Detect which cell encompasses the target text, then output its [x, y] center coordinate. 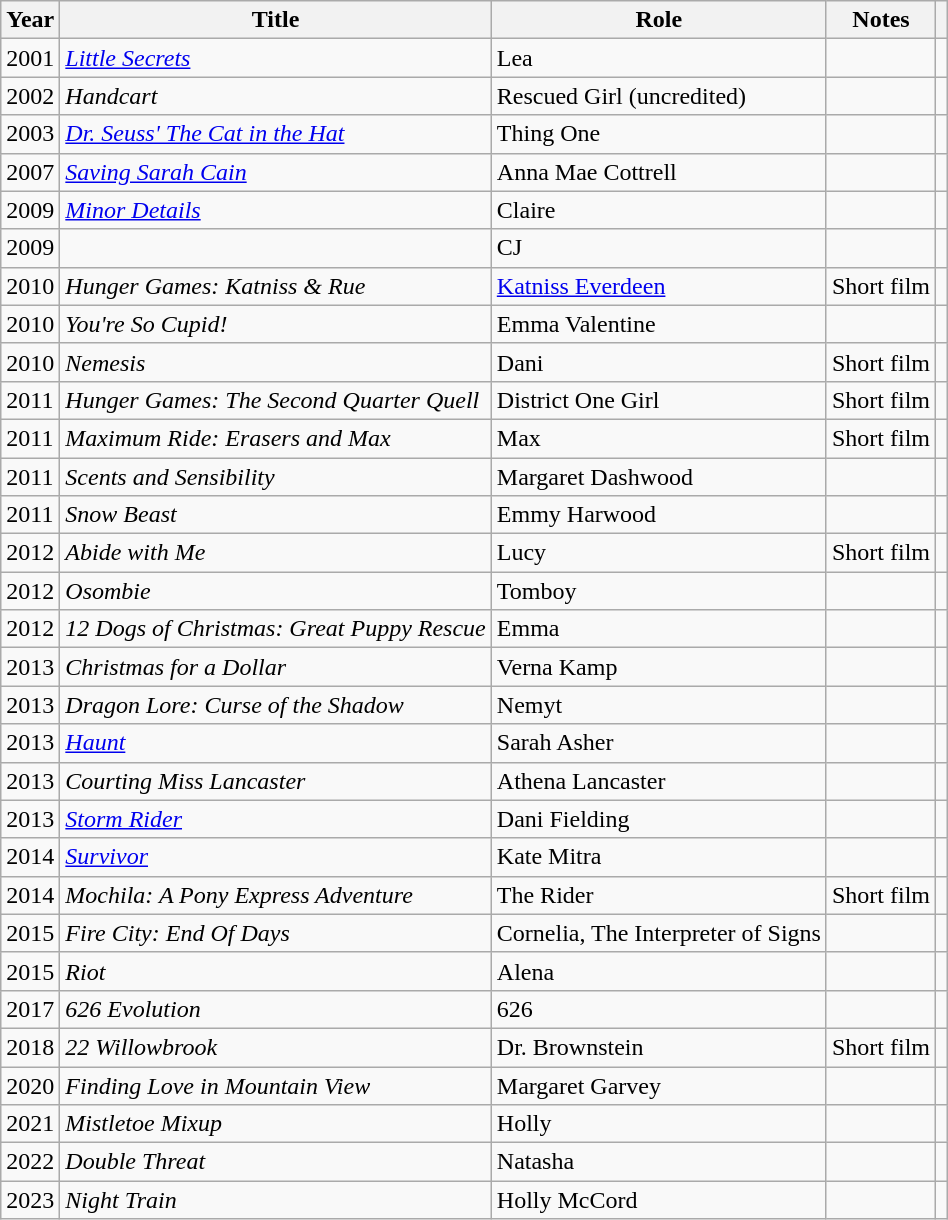
Dani [658, 362]
Minor Details [276, 210]
2023 [30, 1200]
Tomboy [658, 591]
Katniss Everdeen [658, 286]
Title [276, 20]
Abide with Me [276, 553]
Nemesis [276, 362]
Margaret Garvey [658, 1085]
Mochila: A Pony Express Adventure [276, 895]
Survivor [276, 857]
Handcart [276, 96]
Kate Mitra [658, 857]
Dr. Seuss' The Cat in the Hat [276, 134]
Natasha [658, 1162]
12 Dogs of Christmas: Great Puppy Rescue [276, 629]
District One Girl [658, 400]
The Rider [658, 895]
2001 [30, 58]
Haunt [276, 743]
Margaret Dashwood [658, 477]
Verna Kamp [658, 667]
Night Train [276, 1200]
Holly McCord [658, 1200]
Emma Valentine [658, 324]
Little Secrets [276, 58]
Riot [276, 971]
Sarah Asher [658, 743]
Rescued Girl (uncredited) [658, 96]
626 Evolution [276, 1009]
Storm Rider [276, 819]
Hunger Games: The Second Quarter Quell [276, 400]
Christmas for a Dollar [276, 667]
2020 [30, 1085]
2002 [30, 96]
CJ [658, 248]
Notes [880, 20]
Holly [658, 1124]
You're So Cupid! [276, 324]
Nemyt [658, 705]
Max [658, 438]
2022 [30, 1162]
Scents and Sensibility [276, 477]
Maximum Ride: Erasers and Max [276, 438]
Alena [658, 971]
2018 [30, 1047]
2021 [30, 1124]
Saving Sarah Cain [276, 172]
Mistletoe Mixup [276, 1124]
2003 [30, 134]
Role [658, 20]
Anna Mae Cottrell [658, 172]
Osombie [276, 591]
Lucy [658, 553]
Dani Fielding [658, 819]
Snow Beast [276, 515]
2017 [30, 1009]
Year [30, 20]
Claire [658, 210]
Dragon Lore: Curse of the Shadow [276, 705]
Courting Miss Lancaster [276, 781]
626 [658, 1009]
Double Threat [276, 1162]
2007 [30, 172]
Finding Love in Mountain View [276, 1085]
Cornelia, The Interpreter of Signs [658, 933]
Thing One [658, 134]
Lea [658, 58]
Emma [658, 629]
Emmy Harwood [658, 515]
Fire City: End Of Days [276, 933]
22 Willowbrook [276, 1047]
Athena Lancaster [658, 781]
Dr. Brownstein [658, 1047]
Hunger Games: Katniss & Rue [276, 286]
